From the cell containing the given text, extract its center point as [x, y] coordinate. 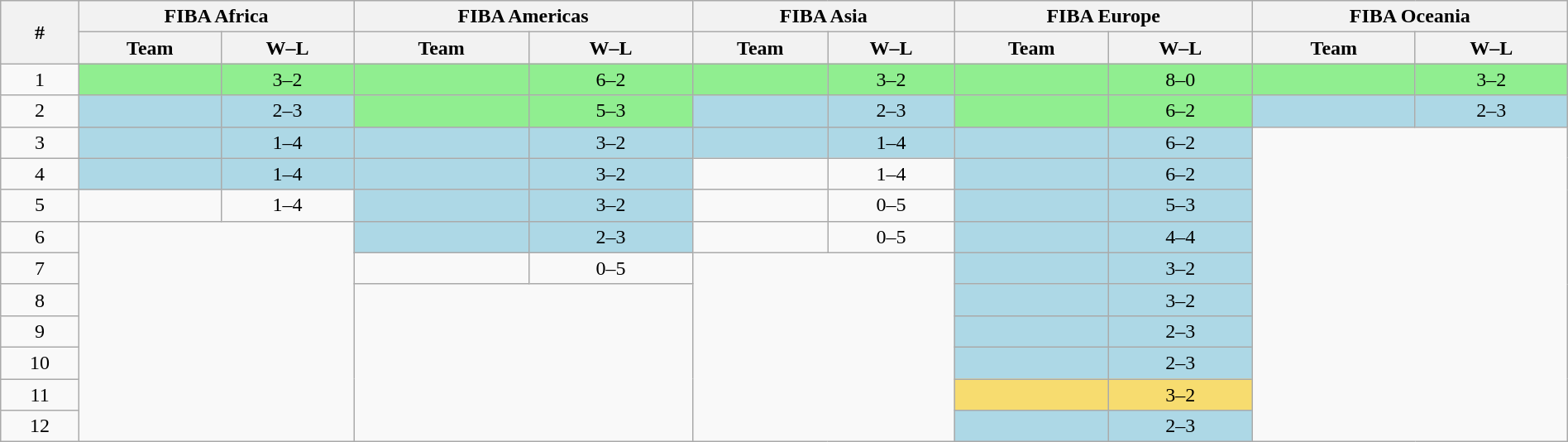
5 [40, 205]
4–4 [1180, 237]
8–0 [1180, 79]
2 [40, 111]
4 [40, 174]
12 [40, 426]
1 [40, 79]
8 [40, 300]
7 [40, 268]
FIBA Europe [1103, 17]
FIBA Oceania [1409, 17]
FIBA Americas [523, 17]
9 [40, 331]
6 [40, 237]
10 [40, 363]
3 [40, 142]
# [40, 32]
FIBA Africa [216, 17]
FIBA Asia [824, 17]
11 [40, 395]
